Determine the (x, y) coordinate at the center of the cell enclosing the given text.  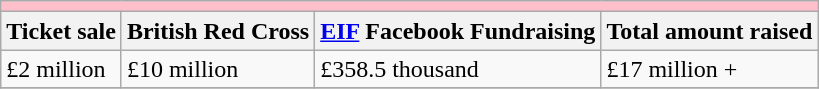
EIF Facebook Fundraising (458, 31)
£17 million + (710, 69)
British Red Cross (218, 31)
£358.5 thousand (458, 69)
Total amount raised (710, 31)
Ticket sale (62, 31)
£2 million (62, 69)
£10 million (218, 69)
